From the cell containing the given text, extract its center point as [x, y] coordinate. 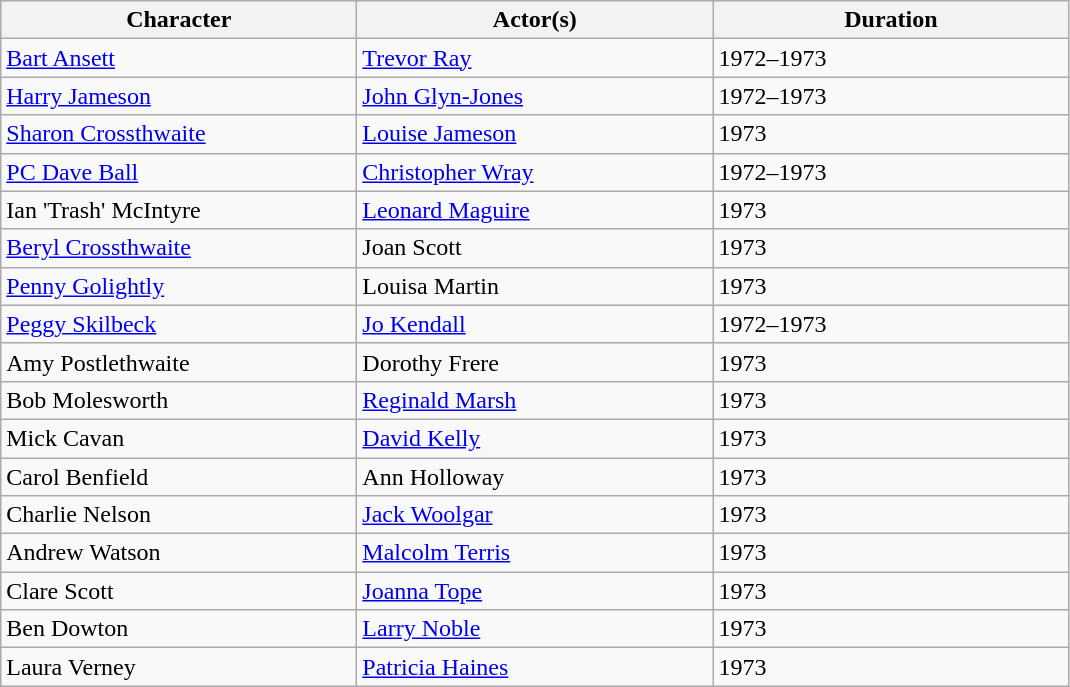
Andrew Watson [179, 553]
David Kelly [535, 438]
Joanna Tope [535, 591]
Jo Kendall [535, 324]
Jack Woolgar [535, 515]
Ann Holloway [535, 477]
Reginald Marsh [535, 400]
Patricia Haines [535, 667]
Penny Golightly [179, 286]
Clare Scott [179, 591]
Carol Benfield [179, 477]
Actor(s) [535, 20]
Louisa Martin [535, 286]
Mick Cavan [179, 438]
Bart Ansett [179, 58]
Ben Dowton [179, 629]
Charlie Nelson [179, 515]
Amy Postlethwaite [179, 362]
Malcolm Terris [535, 553]
Beryl Crossthwaite [179, 248]
Sharon Crossthwaite [179, 134]
Christopher Wray [535, 172]
Laura Verney [179, 667]
Trevor Ray [535, 58]
Bob Molesworth [179, 400]
Joan Scott [535, 248]
Harry Jameson [179, 96]
PC Dave Ball [179, 172]
Peggy Skilbeck [179, 324]
Dorothy Frere [535, 362]
Louise Jameson [535, 134]
Leonard Maguire [535, 210]
Larry Noble [535, 629]
Character [179, 20]
Duration [891, 20]
John Glyn-Jones [535, 96]
Ian 'Trash' McIntyre [179, 210]
